Output the (x, y) coordinate of the center of the cell containing the given text.  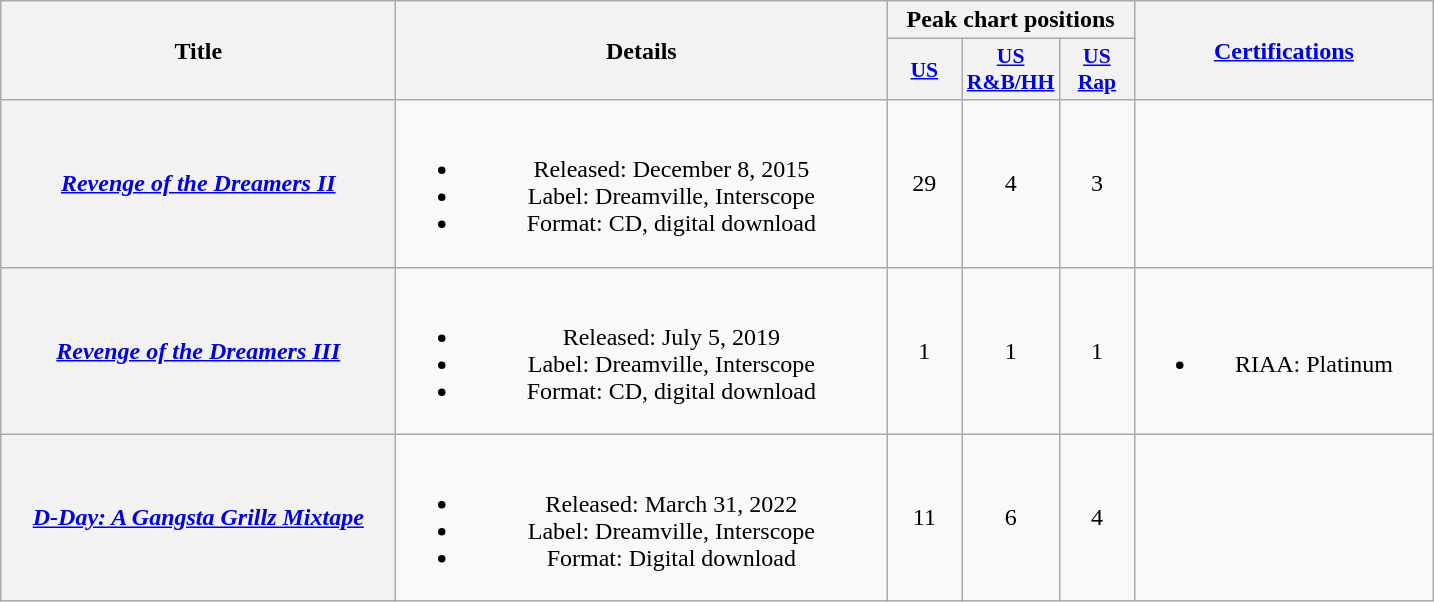
Released: December 8, 2015Label: Dreamville, InterscopeFormat: CD, digital download (642, 184)
Revenge of the Dreamers II (198, 184)
3 (1096, 184)
Title (198, 50)
11 (924, 518)
Certifications (1284, 50)
Released: July 5, 2019Label: Dreamville, InterscopeFormat: CD, digital download (642, 350)
RIAA: Platinum (1284, 350)
6 (1011, 518)
Revenge of the Dreamers III (198, 350)
US (924, 70)
29 (924, 184)
D-Day: A Gangsta Grillz Mixtape (198, 518)
Details (642, 50)
USR&B/HH (1011, 70)
USRap (1096, 70)
Released: March 31, 2022Label: Dreamville, InterscopeFormat: Digital download (642, 518)
Peak chart positions (1011, 20)
